Extract the [x, y] coordinate from the center of the cell holding the provided text.  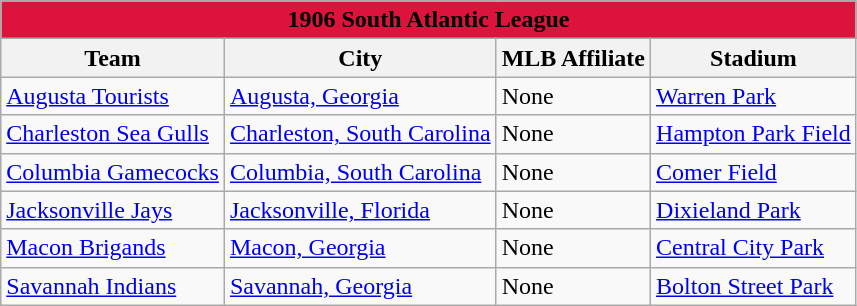
Macon, Georgia [360, 248]
Columbia Gamecocks [113, 172]
MLB Affiliate [573, 58]
Columbia, South Carolina [360, 172]
Jacksonville, Florida [360, 210]
Jacksonville Jays [113, 210]
Savannah, Georgia [360, 286]
Augusta, Georgia [360, 96]
Dixieland Park [754, 210]
1906 South Atlantic League [428, 20]
Comer Field [754, 172]
Hampton Park Field [754, 134]
Warren Park [754, 96]
Augusta Tourists [113, 96]
Stadium [754, 58]
Team [113, 58]
Macon Brigands [113, 248]
Central City Park [754, 248]
City [360, 58]
Savannah Indians [113, 286]
Bolton Street Park [754, 286]
Charleston Sea Gulls [113, 134]
Charleston, South Carolina [360, 134]
